Determine the [x, y] coordinate at the center of the cell enclosing the given text.  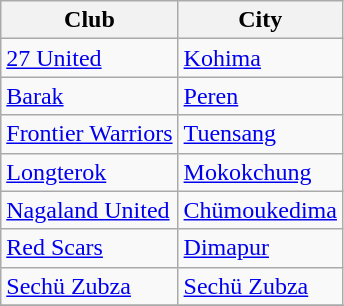
Dimapur [260, 248]
Club [90, 20]
City [260, 20]
Mokokchung [260, 172]
Peren [260, 96]
Longterok [90, 172]
Tuensang [260, 134]
Red Scars [90, 248]
Nagaland United [90, 210]
Frontier Warriors [90, 134]
Barak [90, 96]
Kohima [260, 58]
Chümoukedima [260, 210]
27 United [90, 58]
